Scan for the cell matching the given text and deliver its (x, y) coordinate at center. 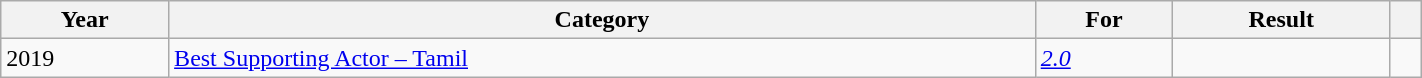
Year (85, 20)
For (1104, 20)
Result (1282, 20)
2019 (85, 58)
2.0 (1104, 58)
Best Supporting Actor – Tamil (602, 58)
Category (602, 20)
